Find where the given text appears and provide that cell's center as [X, Y] coordinate. 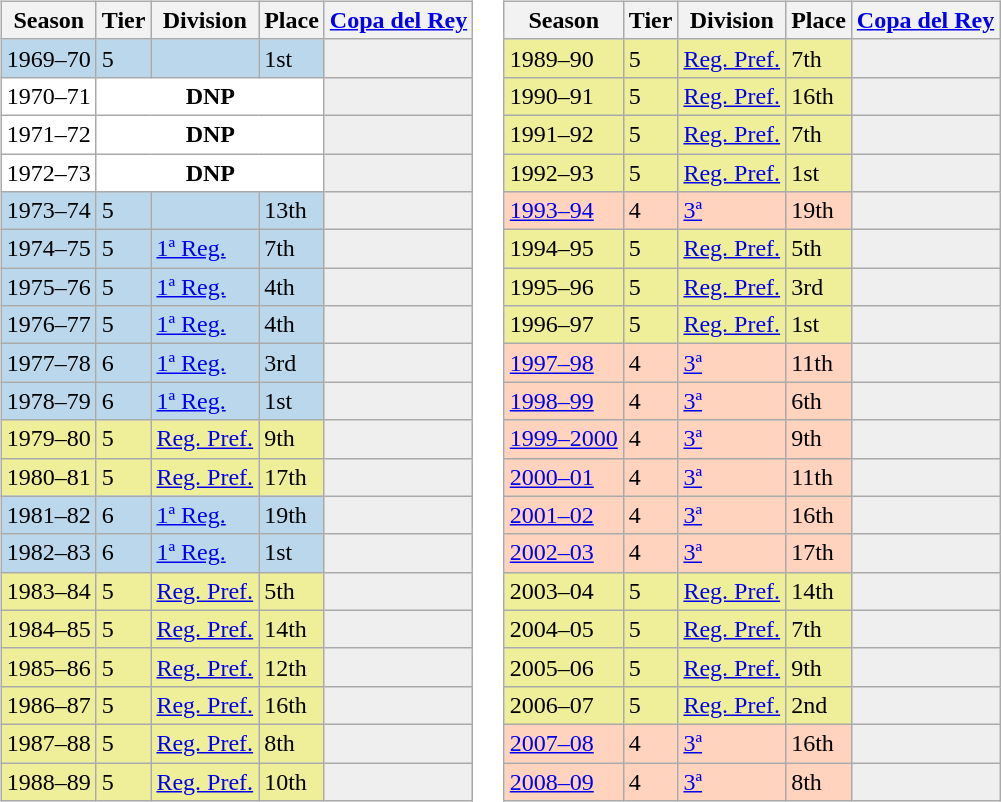
1969–70 [48, 58]
2003–04 [564, 591]
1985–86 [48, 667]
1996–97 [564, 325]
1974–75 [48, 249]
1990–91 [564, 96]
1988–89 [48, 781]
2008–09 [564, 781]
10th [292, 781]
1984–85 [48, 629]
2007–08 [564, 743]
1973–74 [48, 211]
1978–79 [48, 401]
1997–98 [564, 363]
1989–90 [564, 58]
1995–96 [564, 287]
1999–2000 [564, 439]
2005–06 [564, 667]
1986–87 [48, 705]
1993–94 [564, 211]
1972–73 [48, 173]
2000–01 [564, 477]
1976–77 [48, 325]
13th [292, 211]
1979–80 [48, 439]
2nd [819, 705]
1982–83 [48, 553]
1983–84 [48, 591]
1975–76 [48, 287]
2002–03 [564, 553]
1987–88 [48, 743]
1994–95 [564, 249]
1992–93 [564, 173]
1980–81 [48, 477]
12th [292, 667]
6th [819, 401]
1991–92 [564, 134]
1977–78 [48, 363]
1970–71 [48, 96]
1998–99 [564, 401]
2006–07 [564, 705]
1971–72 [48, 134]
2001–02 [564, 515]
1981–82 [48, 515]
2004–05 [564, 629]
